Output the [X, Y] coordinate of the center of the cell containing the given text.  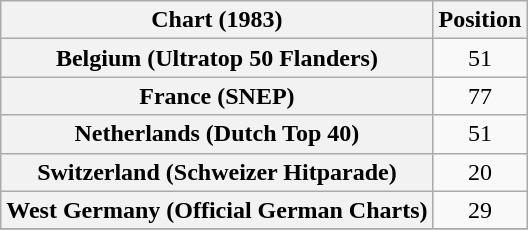
Position [480, 20]
20 [480, 172]
Chart (1983) [217, 20]
West Germany (Official German Charts) [217, 210]
Netherlands (Dutch Top 40) [217, 134]
France (SNEP) [217, 96]
Belgium (Ultratop 50 Flanders) [217, 58]
Switzerland (Schweizer Hitparade) [217, 172]
77 [480, 96]
29 [480, 210]
